Pinpoint the cell where the given text exists, returning its (X, Y) midpoint coordinate. 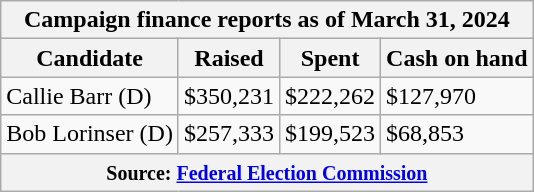
$222,262 (330, 96)
$199,523 (330, 134)
Cash on hand (457, 58)
$350,231 (228, 96)
Source: Federal Election Commission (267, 172)
Spent (330, 58)
Candidate (90, 58)
Raised (228, 58)
$68,853 (457, 134)
Campaign finance reports as of March 31, 2024 (267, 20)
$127,970 (457, 96)
$257,333 (228, 134)
Bob Lorinser (D) (90, 134)
Callie Barr (D) (90, 96)
